Search for the cell housing the specified text and yield its [X, Y] center coordinate. 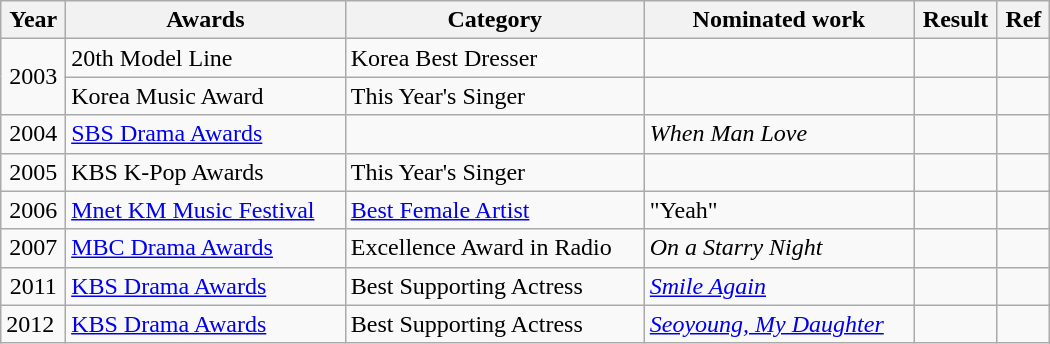
On a Starry Night [778, 248]
Result [956, 20]
2004 [34, 134]
Awards [206, 20]
Excellence Award in Radio [494, 248]
Ref [1023, 20]
MBC Drama Awards [206, 248]
2006 [34, 210]
Year [34, 20]
When Man Love [778, 134]
Smile Again [778, 286]
2003 [34, 77]
Category [494, 20]
2011 [34, 286]
2005 [34, 172]
Korea Best Dresser [494, 58]
"Yeah" [778, 210]
Seoyoung, My Daughter [778, 324]
Nominated work [778, 20]
SBS Drama Awards [206, 134]
Korea Music Award [206, 96]
2007 [34, 248]
KBS K-Pop Awards [206, 172]
Best Female Artist [494, 210]
2012 [34, 324]
20th Model Line [206, 58]
Mnet KM Music Festival [206, 210]
